From the cell containing the given text, extract its center point as (X, Y) coordinate. 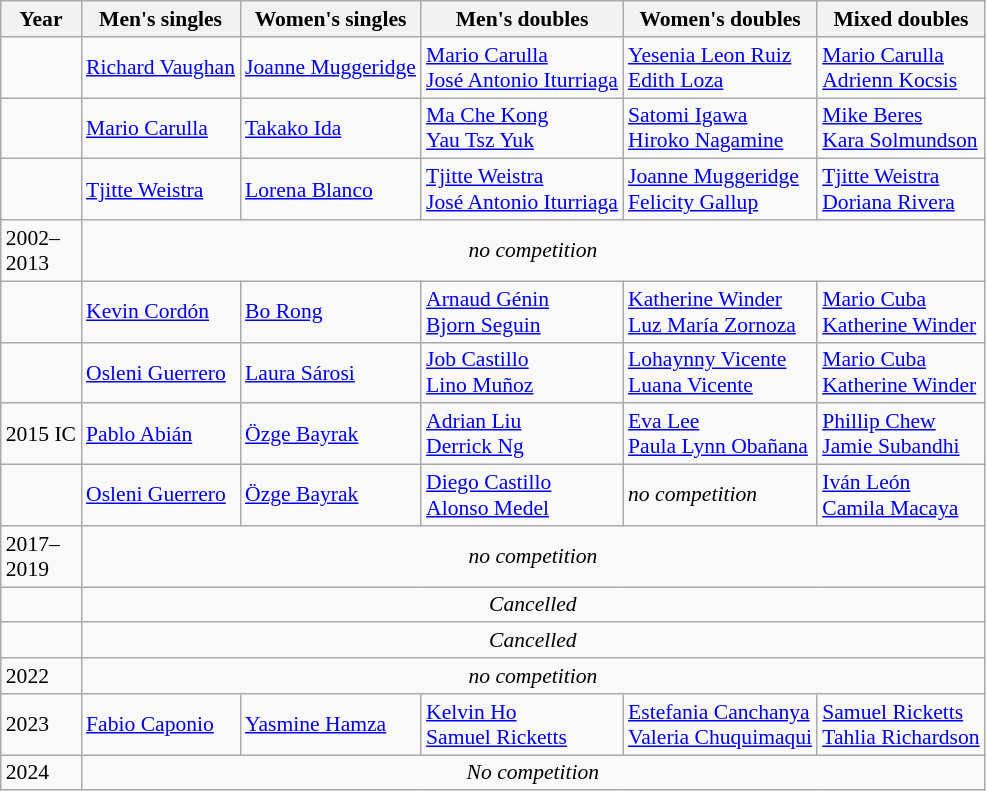
Mike Beres Kara Solmundson (900, 128)
Men's doubles (522, 19)
Women's doubles (720, 19)
Job Castillo Lino Muñoz (522, 372)
Joanne Muggeridge (330, 68)
Ma Che Kong Yau Tsz Yuk (522, 128)
Tjitte Weistra (160, 190)
Mixed doubles (900, 19)
Samuel Ricketts Tahlia Richardson (900, 724)
Mario Carulla José Antonio Iturriaga (522, 68)
Phillip Chew Jamie Subandhi (900, 434)
2022 (41, 676)
2024 (41, 773)
Estefania Canchanya Valeria Chuquimaqui (720, 724)
2017–2019 (41, 556)
2002–2013 (41, 250)
Laura Sárosi (330, 372)
Iván León Camila Macaya (900, 496)
Lohaynny Vicente Luana Vicente (720, 372)
Yesenia Leon Ruiz Edith Loza (720, 68)
Takako Ida (330, 128)
Eva Lee Paula Lynn Obañana (720, 434)
Bo Rong (330, 312)
Kevin Cordón (160, 312)
Mario Carulla (160, 128)
Year (41, 19)
Lorena Blanco (330, 190)
Diego Castillo Alonso Medel (522, 496)
Men's singles (160, 19)
Fabio Caponio (160, 724)
2015 IC (41, 434)
Richard Vaughan (160, 68)
Adrian Liu Derrick Ng (522, 434)
Satomi Igawa Hiroko Nagamine (720, 128)
Tjitte Weistra José Antonio Iturriaga (522, 190)
2023 (41, 724)
Katherine Winder Luz María Zornoza (720, 312)
No competition (533, 773)
Mario Carulla Adrienn Kocsis (900, 68)
Pablo Abián (160, 434)
Joanne Muggeridge Felicity Gallup (720, 190)
Tjitte Weistra Doriana Rivera (900, 190)
Kelvin Ho Samuel Ricketts (522, 724)
Yasmine Hamza (330, 724)
Women's singles (330, 19)
Arnaud Génin Bjorn Seguin (522, 312)
